Return the (X, Y) coordinate for the center point of the cell that contains the specified text.  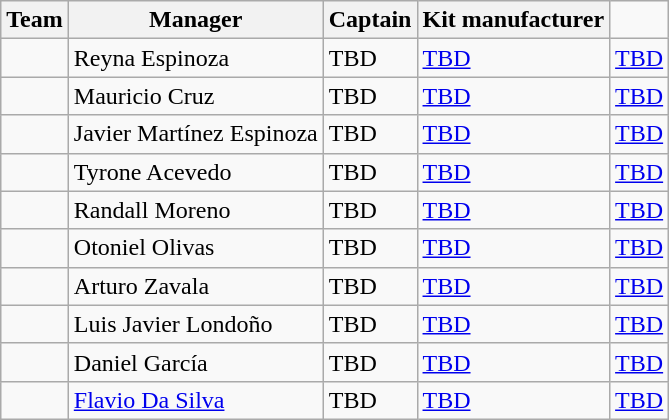
Tyrone Acevedo (196, 172)
Javier Martínez Espinoza (196, 134)
Manager (196, 20)
Otoniel Olivas (196, 248)
Team (35, 20)
Arturo Zavala (196, 286)
Captain (370, 20)
Reyna Espinoza (196, 58)
Mauricio Cruz (196, 96)
Daniel García (196, 362)
Flavio Da Silva (196, 400)
Kit manufacturer (514, 20)
Luis Javier Londoño (196, 324)
Randall Moreno (196, 210)
